Scan for the cell matching the given text and deliver its (x, y) coordinate at center. 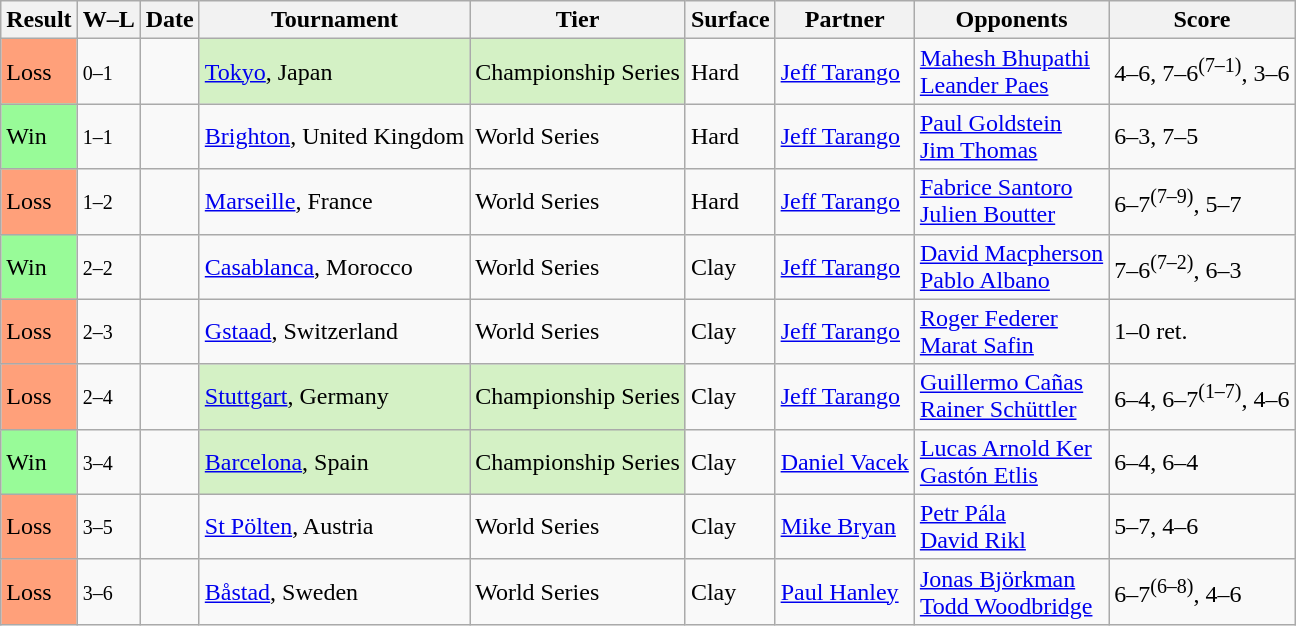
5–7, 4–6 (1202, 526)
Guillermo Cañas Rainer Schüttler (1011, 396)
Fabrice Santoro Julien Boutter (1011, 202)
Tier (578, 20)
0–1 (108, 72)
Paul Hanley (844, 592)
3–5 (108, 526)
3–4 (108, 462)
Petr Pála David Rikl (1011, 526)
2–4 (108, 396)
6–4, 6–4 (1202, 462)
Båstad, Sweden (334, 592)
6–7(6–8), 4–6 (1202, 592)
6–4, 6–7(1–7), 4–6 (1202, 396)
Brighton, United Kingdom (334, 136)
Barcelona, Spain (334, 462)
Casablanca, Morocco (334, 266)
Mike Bryan (844, 526)
Jonas Björkman Todd Woodbridge (1011, 592)
Roger Federer Marat Safin (1011, 332)
7–6(7–2), 6–3 (1202, 266)
David Macpherson Pablo Albano (1011, 266)
6–7(7–9), 5–7 (1202, 202)
Partner (844, 20)
Paul Goldstein Jim Thomas (1011, 136)
Surface (730, 20)
W–L (108, 20)
4–6, 7–6(7–1), 3–6 (1202, 72)
2–3 (108, 332)
Date (170, 20)
Mahesh Bhupathi Leander Paes (1011, 72)
Gstaad, Switzerland (334, 332)
2–2 (108, 266)
1–2 (108, 202)
1–0 ret. (1202, 332)
Tournament (334, 20)
Result (39, 20)
6–3, 7–5 (1202, 136)
Daniel Vacek (844, 462)
Opponents (1011, 20)
Score (1202, 20)
Marseille, France (334, 202)
Lucas Arnold Ker Gastón Etlis (1011, 462)
St Pölten, Austria (334, 526)
Tokyo, Japan (334, 72)
1–1 (108, 136)
Stuttgart, Germany (334, 396)
3–6 (108, 592)
